Determine the [X, Y] coordinate at the center of the cell enclosing the given text.  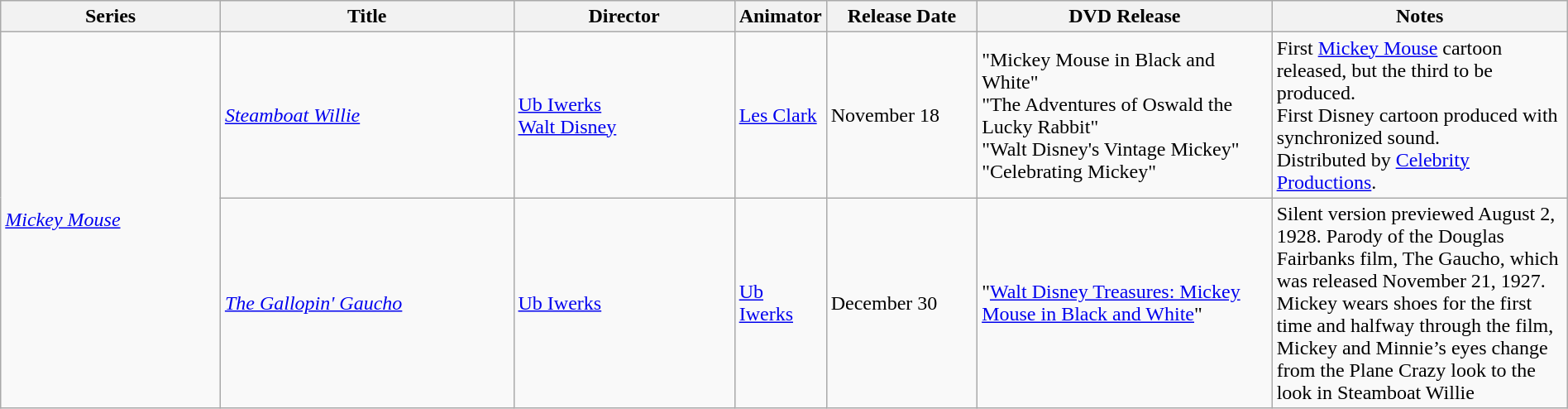
Les Clark [781, 115]
DVD Release [1125, 17]
Ub Iwerks Walt Disney [624, 115]
The Gallopin' Gaucho [367, 303]
Animator [781, 17]
November 18 [901, 115]
Series [111, 17]
Steamboat Willie [367, 115]
December 30 [901, 303]
"Mickey Mouse in Black and White" "The Adventures of Oswald the Lucky Rabbit" "Walt Disney's Vintage Mickey" "Celebrating Mickey" [1125, 115]
"Walt Disney Treasures: Mickey Mouse in Black and White" [1125, 303]
Director [624, 17]
Notes [1419, 17]
Mickey Mouse [111, 220]
Title [367, 17]
Release Date [901, 17]
